Extract the [X, Y] coordinate from the center of the cell holding the provided text.  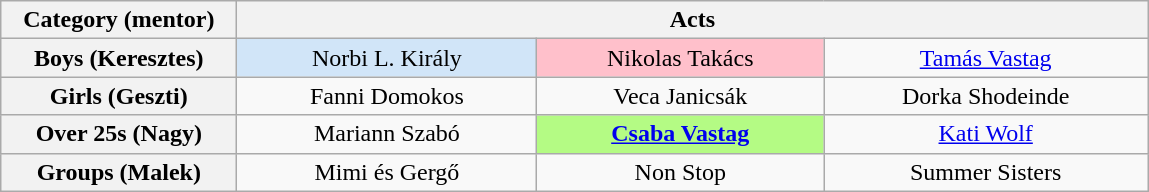
Mariann Szabó [387, 134]
Veca Janicsák [680, 96]
Mimi és Gergő [387, 172]
Girls (Geszti) [119, 96]
Non Stop [680, 172]
Norbi L. Király [387, 58]
Groups (Malek) [119, 172]
Acts [692, 20]
Boys (Keresztes) [119, 58]
Summer Sisters [986, 172]
Nikolas Takács [680, 58]
Dorka Shodeinde [986, 96]
Tamás Vastag [986, 58]
Kati Wolf [986, 134]
Over 25s (Nagy) [119, 134]
Csaba Vastag [680, 134]
Category (mentor) [119, 20]
Fanni Domokos [387, 96]
